For the text-containing cell, return its midpoint in [x, y] coordinate format. 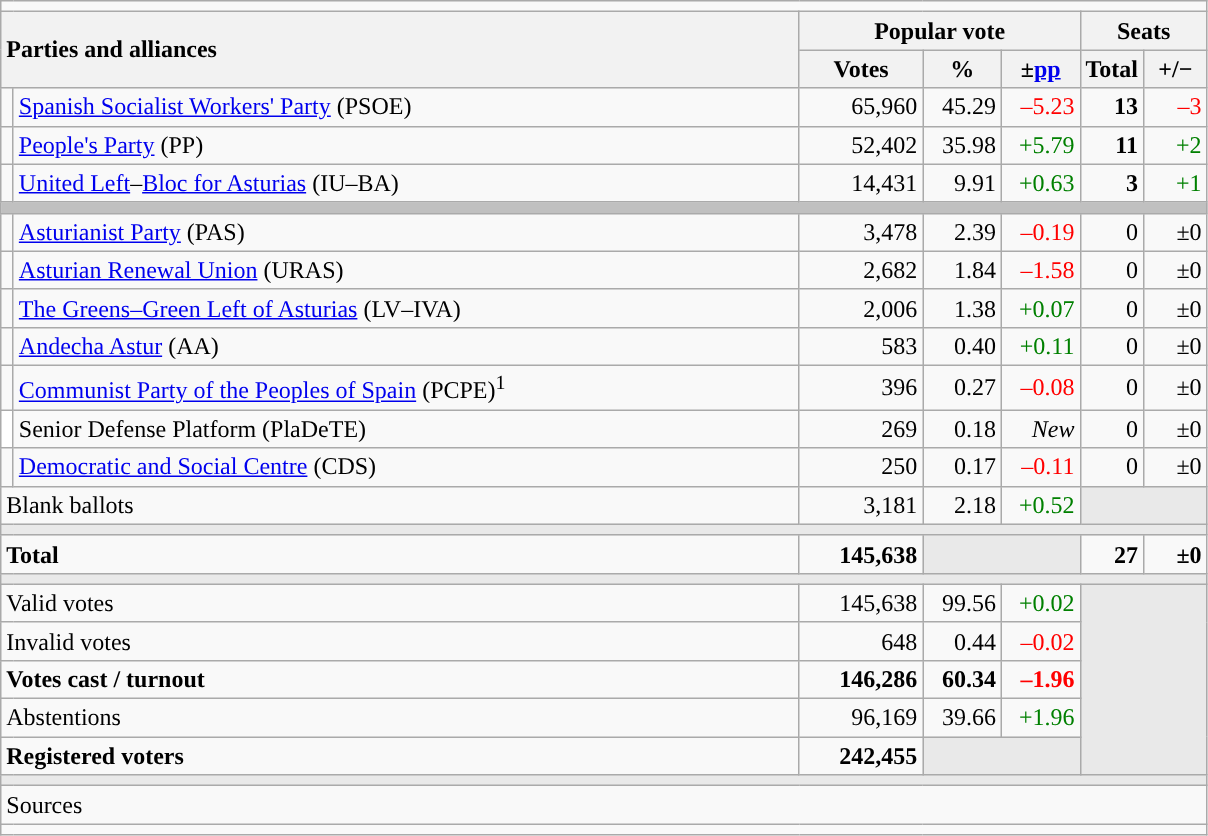
39.66 [962, 718]
250 [861, 467]
Senior Defense Platform (PlaDeTE) [406, 429]
14,431 [861, 183]
9.91 [962, 183]
3 [1112, 183]
60.34 [962, 679]
+5.79 [1040, 145]
+1.96 [1040, 718]
96,169 [861, 718]
+0.11 [1040, 346]
+0.63 [1040, 183]
Sources [604, 805]
3,478 [861, 232]
0.18 [962, 429]
–1.96 [1040, 679]
2.18 [962, 505]
+1 [1176, 183]
+0.52 [1040, 505]
+2 [1176, 145]
1.84 [962, 270]
–0.02 [1040, 641]
0.17 [962, 467]
Parties and alliances [400, 50]
People's Party (PP) [406, 145]
583 [861, 346]
0.44 [962, 641]
Votes [861, 69]
27 [1112, 554]
United Left–Bloc for Asturias (IU–BA) [406, 183]
Asturianist Party (PAS) [406, 232]
Votes cast / turnout [400, 679]
13 [1112, 107]
146,286 [861, 679]
Popular vote [940, 31]
2.39 [962, 232]
Invalid votes [400, 641]
The Greens–Green Left of Asturias (LV–IVA) [406, 308]
0.40 [962, 346]
2,006 [861, 308]
% [962, 69]
45.29 [962, 107]
±pp [1040, 69]
–1.58 [1040, 270]
Registered voters [400, 756]
Valid votes [400, 603]
Seats [1144, 31]
3,181 [861, 505]
269 [861, 429]
+/− [1176, 69]
65,960 [861, 107]
+0.07 [1040, 308]
Blank ballots [400, 505]
2,682 [861, 270]
0.27 [962, 388]
396 [861, 388]
1.38 [962, 308]
–3 [1176, 107]
Abstentions [400, 718]
648 [861, 641]
52,402 [861, 145]
–0.11 [1040, 467]
35.98 [962, 145]
+0.02 [1040, 603]
11 [1112, 145]
Andecha Astur (AA) [406, 346]
Communist Party of the Peoples of Spain (PCPE)1 [406, 388]
–5.23 [1040, 107]
242,455 [861, 756]
Asturian Renewal Union (URAS) [406, 270]
Spanish Socialist Workers' Party (PSOE) [406, 107]
–0.08 [1040, 388]
New [1040, 429]
Democratic and Social Centre (CDS) [406, 467]
99.56 [962, 603]
–0.19 [1040, 232]
